Detect which cell encompasses the target text, then output its (X, Y) center coordinate. 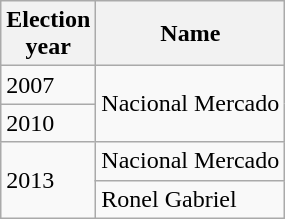
Ronel Gabriel (190, 199)
Name (190, 34)
Electionyear (48, 34)
2013 (48, 180)
2007 (48, 85)
2010 (48, 123)
